Search for the cell housing the specified text and yield its [x, y] center coordinate. 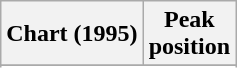
Chart (1995) [72, 34]
Peakposition [189, 34]
